Identify which cell holds the provided text, then report its [x, y] central coordinate. 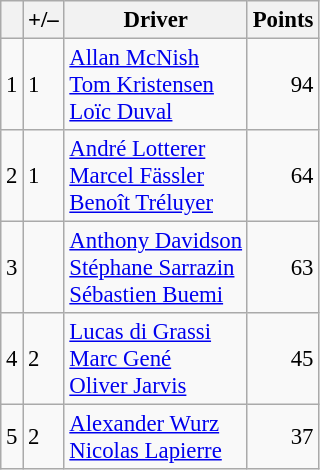
4 [12, 359]
64 [282, 176]
Points [282, 20]
Lucas di Grassi Marc Gené Oliver Jarvis [156, 359]
Driver [156, 20]
63 [282, 268]
André Lotterer Marcel Fässler Benoît Tréluyer [156, 176]
Alexander Wurz Nicolas Lapierre [156, 438]
5 [12, 438]
Allan McNish Tom Kristensen Loïc Duval [156, 85]
3 [12, 268]
Anthony Davidson Stéphane Sarrazin Sébastien Buemi [156, 268]
45 [282, 359]
94 [282, 85]
37 [282, 438]
+/– [44, 20]
